Find where the given text appears and provide that cell's center as (X, Y) coordinate. 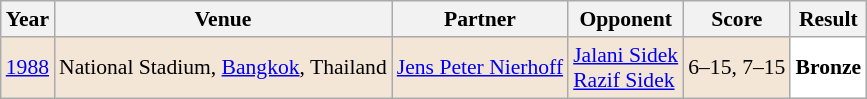
Opponent (626, 19)
Score (736, 19)
National Stadium, Bangkok, Thailand (223, 68)
Jalani Sidek Razif Sidek (626, 68)
6–15, 7–15 (736, 68)
Result (828, 19)
Jens Peter Nierhoff (480, 68)
Year (28, 19)
1988 (28, 68)
Bronze (828, 68)
Venue (223, 19)
Partner (480, 19)
